Determine the [x, y] coordinate at the center of the cell enclosing the given text.  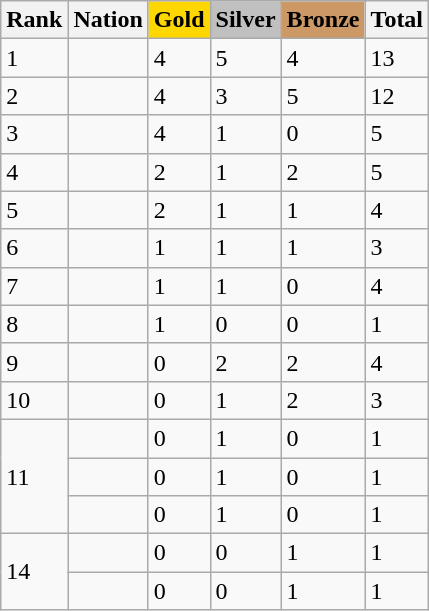
13 [397, 58]
9 [34, 362]
14 [34, 572]
Gold [179, 20]
Nation [108, 20]
10 [34, 400]
11 [34, 476]
Bronze [323, 20]
Rank [34, 20]
Silver [246, 20]
12 [397, 96]
Total [397, 20]
8 [34, 324]
7 [34, 286]
6 [34, 248]
